Pinpoint the cell where the given text exists, returning its (X, Y) midpoint coordinate. 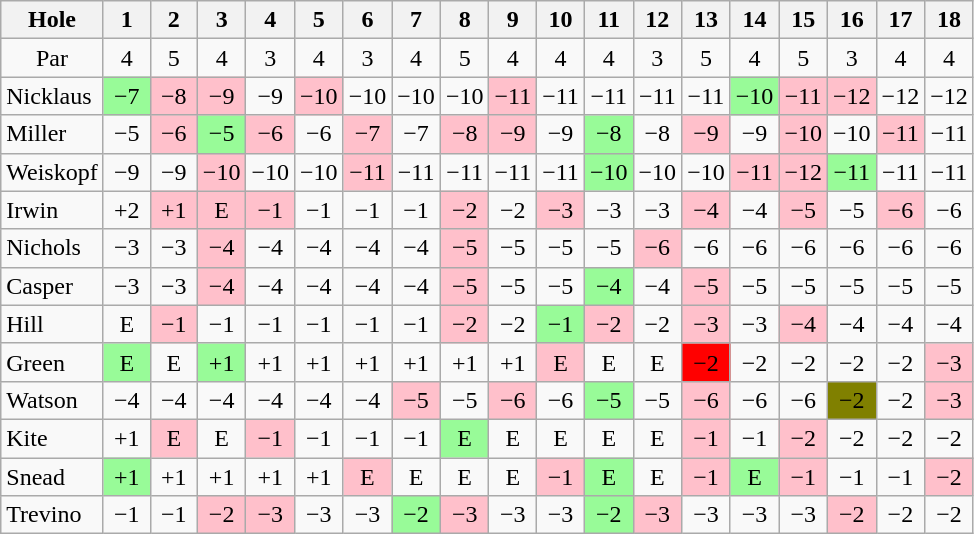
6 (368, 20)
Nicklaus (52, 96)
Casper (52, 286)
Snead (52, 477)
15 (804, 20)
Weiskopf (52, 172)
7 (416, 20)
Hole (52, 20)
10 (561, 20)
+2 (126, 210)
14 (754, 20)
2 (174, 20)
16 (852, 20)
18 (950, 20)
17 (900, 20)
Kite (52, 438)
9 (513, 20)
11 (608, 20)
Hill (52, 324)
8 (464, 20)
1 (126, 20)
Irwin (52, 210)
Nichols (52, 248)
Watson (52, 400)
Green (52, 362)
Miller (52, 134)
Par (52, 58)
13 (706, 20)
12 (658, 20)
Trevino (52, 515)
